Return the [X, Y] coordinate for the center point of the cell that contains the specified text.  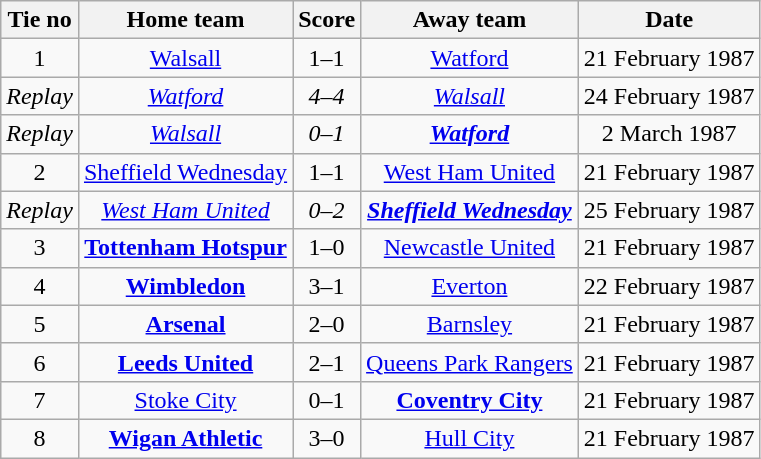
2–1 [327, 362]
Wimbledon [185, 286]
Wigan Athletic [185, 438]
2 [40, 172]
Score [327, 20]
Away team [470, 20]
Tottenham Hotspur [185, 248]
Barnsley [470, 324]
2 March 1987 [669, 134]
Home team [185, 20]
Hull City [470, 438]
Arsenal [185, 324]
Tie no [40, 20]
Everton [470, 286]
7 [40, 400]
4 [40, 286]
6 [40, 362]
Newcastle United [470, 248]
Coventry City [470, 400]
3–1 [327, 286]
22 February 1987 [669, 286]
24 February 1987 [669, 96]
1 [40, 58]
Stoke City [185, 400]
8 [40, 438]
Queens Park Rangers [470, 362]
Leeds United [185, 362]
3–0 [327, 438]
2–0 [327, 324]
5 [40, 324]
4–4 [327, 96]
25 February 1987 [669, 210]
1–0 [327, 248]
0–2 [327, 210]
3 [40, 248]
Date [669, 20]
